Scan for the cell matching the given text and deliver its [x, y] coordinate at center. 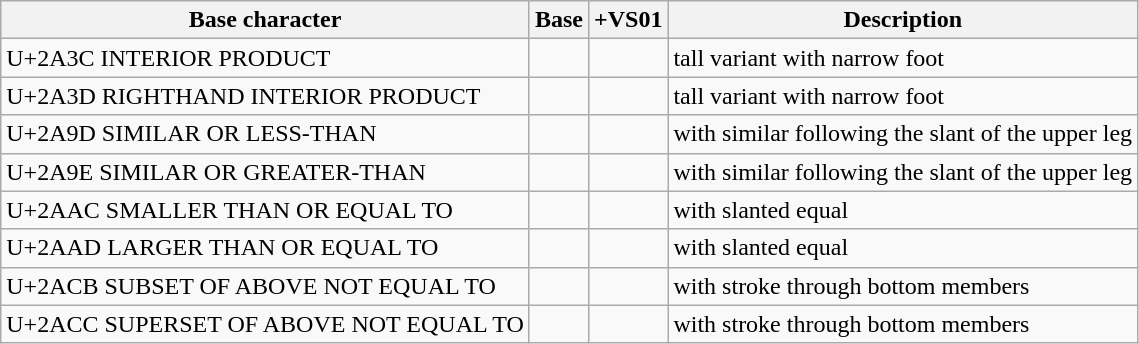
U+2ACB SUBSET OF ABOVE NOT EQUAL TO [266, 286]
U+2AAC SMALLER THAN OR EQUAL TO [266, 210]
U+2A9D SIMILAR OR LESS-THAN [266, 134]
Base [558, 20]
U+2A9E SIMILAR OR GREATER-THAN [266, 172]
U+2A3D RIGHTHAND INTERIOR PRODUCT [266, 96]
Base character [266, 20]
Description [903, 20]
U+2AAD LARGER THAN OR EQUAL TO [266, 248]
U+2A3C INTERIOR PRODUCT [266, 58]
+VS01 [628, 20]
U+2ACC SUPERSET OF ABOVE NOT EQUAL TO [266, 324]
